Output the [x, y] coordinate of the center of the cell containing the given text.  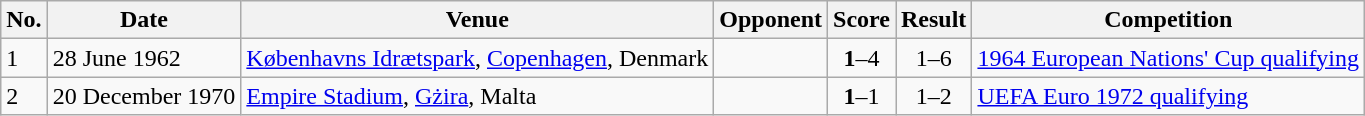
1 [24, 58]
Competition [1168, 20]
Opponent [771, 20]
Venue [478, 20]
Date [144, 20]
Result [934, 20]
UEFA Euro 1972 qualifying [1168, 96]
2 [24, 96]
No. [24, 20]
Empire Stadium, Gżira, Malta [478, 96]
28 June 1962 [144, 58]
1–1 [862, 96]
1–4 [862, 58]
20 December 1970 [144, 96]
Københavns Idrætspark, Copenhagen, Denmark [478, 58]
Score [862, 20]
1–6 [934, 58]
1964 European Nations' Cup qualifying [1168, 58]
1–2 [934, 96]
